For the text-containing cell, return its midpoint in [x, y] coordinate format. 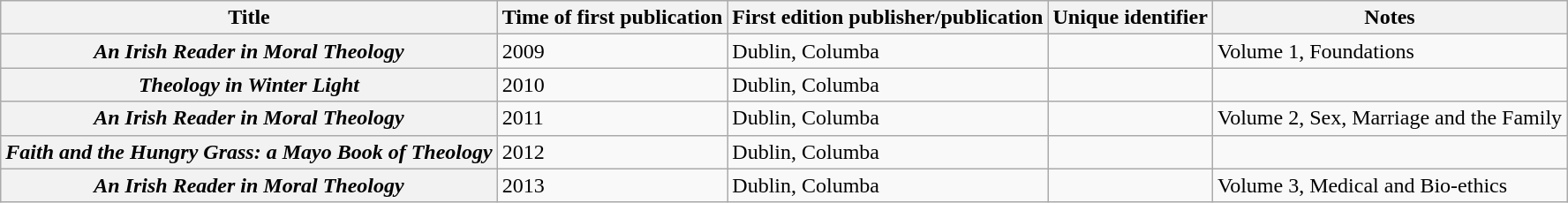
Volume 3, Medical and Bio-ethics [1390, 185]
Time of first publication [613, 18]
Faith and the Hungry Grass: a Mayo Book of Theology [249, 152]
2009 [613, 51]
Volume 1, Foundations [1390, 51]
2010 [613, 85]
2013 [613, 185]
Notes [1390, 18]
Unique identifier [1130, 18]
First edition publisher/publication [888, 18]
Volume 2, Sex, Marriage and the Family [1390, 118]
2012 [613, 152]
Title [249, 18]
2011 [613, 118]
Theology in Winter Light [249, 85]
